Identify which cell holds the provided text, then report its (x, y) central coordinate. 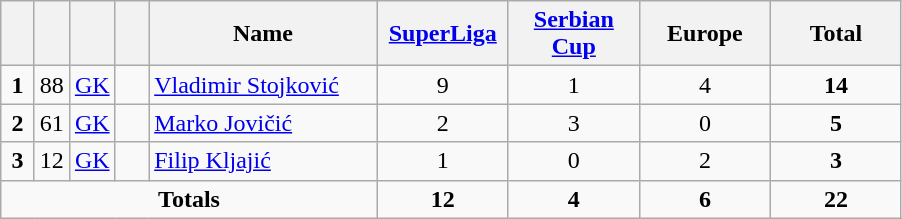
Name (264, 34)
Marko Jovičić (264, 123)
Europe (704, 34)
9 (442, 85)
Totals (189, 199)
Filip Kljajić (264, 161)
61 (52, 123)
SuperLiga (442, 34)
6 (704, 199)
22 (836, 199)
14 (836, 85)
5 (836, 123)
88 (52, 85)
Vladimir Stojković (264, 85)
Total (836, 34)
Serbian Cup (574, 34)
